Scan for the cell matching the given text and deliver its [x, y] coordinate at center. 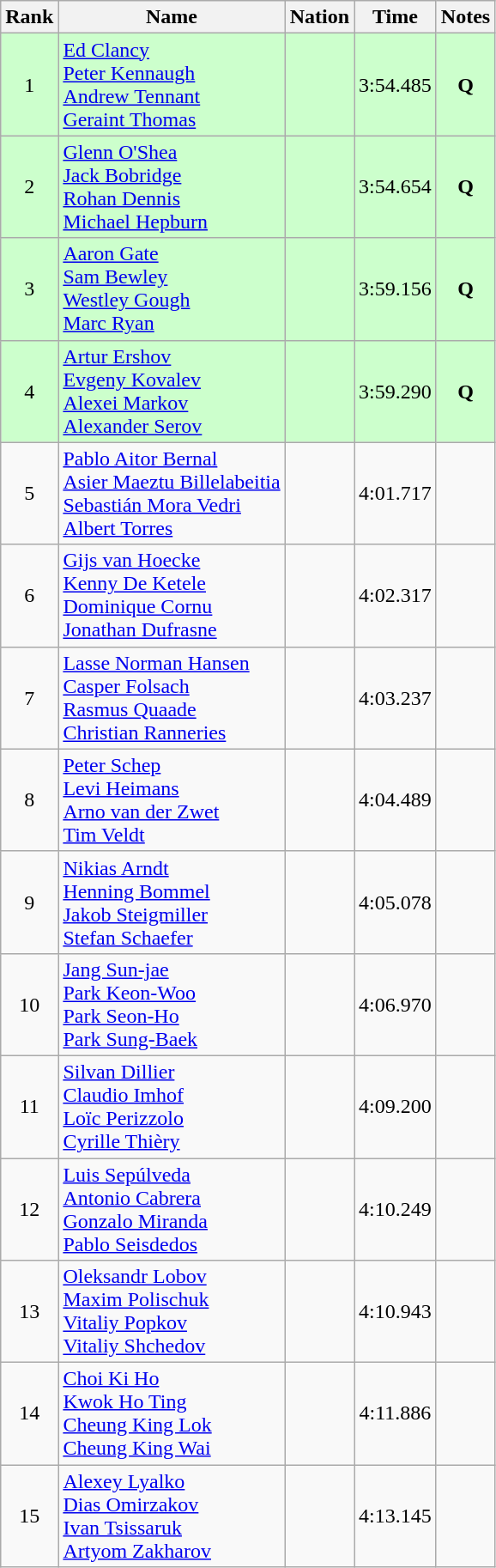
8 [29, 800]
Alexey LyalkoDias OmirzakovIvan TsissarukArtyom Zakharov [172, 1516]
12 [29, 1209]
Nation [319, 17]
13 [29, 1312]
15 [29, 1516]
Luis SepúlvedaAntonio CabreraGonzalo MirandaPablo Seisdedos [172, 1209]
3:59.156 [396, 289]
1 [29, 84]
Name [172, 17]
Pablo Aitor BernalAsier Maeztu BillelabeitiaSebastián Mora VedriAlbert Torres [172, 493]
4:02.317 [396, 596]
3:54.654 [396, 187]
Lasse Norman HansenCasper FolsachRasmus QuaadeChristian Ranneries [172, 697]
4 [29, 392]
Peter SchepLevi HeimansArno van der ZwetTim Veldt [172, 800]
4:11.886 [396, 1413]
9 [29, 902]
Ed ClancyPeter KennaughAndrew TennantGeraint Thomas [172, 84]
Silvan DillierClaudio ImhofLoïc PerizzoloCyrille Thièry [172, 1106]
Jang Sun-jaePark Keon-WooPark Seon-HoPark Sung-Baek [172, 1005]
Glenn O'SheaJack BobridgeRohan DennisMichael Hepburn [172, 187]
6 [29, 596]
5 [29, 493]
Aaron GateSam BewleyWestley GoughMarc Ryan [172, 289]
3 [29, 289]
4:01.717 [396, 493]
10 [29, 1005]
Notes [465, 17]
7 [29, 697]
2 [29, 187]
Gijs van HoeckeKenny De KeteleDominique CornuJonathan Dufrasne [172, 596]
4:10.943 [396, 1312]
4:04.489 [396, 800]
3:59.290 [396, 392]
Oleksandr LobovMaxim PolischukVitaliy PopkovVitaliy Shchedov [172, 1312]
Choi Ki HoKwok Ho TingCheung King LokCheung King Wai [172, 1413]
4:05.078 [396, 902]
Rank [29, 17]
14 [29, 1413]
4:09.200 [396, 1106]
Nikias ArndtHenning BommelJakob SteigmillerStefan Schaefer [172, 902]
Time [396, 17]
4:06.970 [396, 1005]
Artur ErshovEvgeny KovalevAlexei MarkovAlexander Serov [172, 392]
4:13.145 [396, 1516]
4:10.249 [396, 1209]
3:54.485 [396, 84]
4:03.237 [396, 697]
11 [29, 1106]
